Output the (X, Y) coordinate of the center of the cell containing the given text.  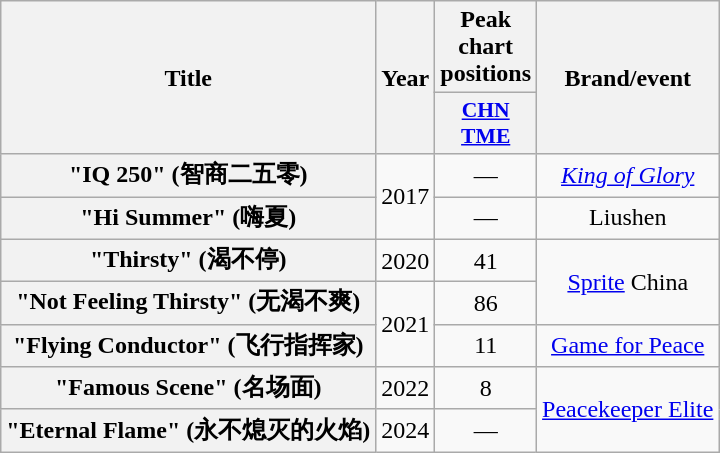
"Famous Scene" (名场面) (188, 388)
86 (486, 304)
"Thirsty" (渴不停) (188, 260)
Game for Peace (628, 346)
Year (406, 78)
Sprite China (628, 282)
"IQ 250" (智商二五零) (188, 176)
Title (188, 78)
2022 (406, 388)
Peak chart positions (486, 47)
41 (486, 260)
2024 (406, 430)
CHN TME (486, 124)
"Not Feeling Thirsty" (无渴不爽) (188, 304)
11 (486, 346)
"Hi Summer" (嗨夏) (188, 218)
8 (486, 388)
Liushen (628, 218)
Peacekeeper Elite (628, 410)
2020 (406, 260)
2017 (406, 196)
Brand/event (628, 78)
"Flying Conductor" (飞行指挥家) (188, 346)
King of Glory (628, 176)
"Eternal Flame" (永不熄灭的火焰) (188, 430)
2021 (406, 324)
